Scan for the cell matching the given text and deliver its [x, y] coordinate at center. 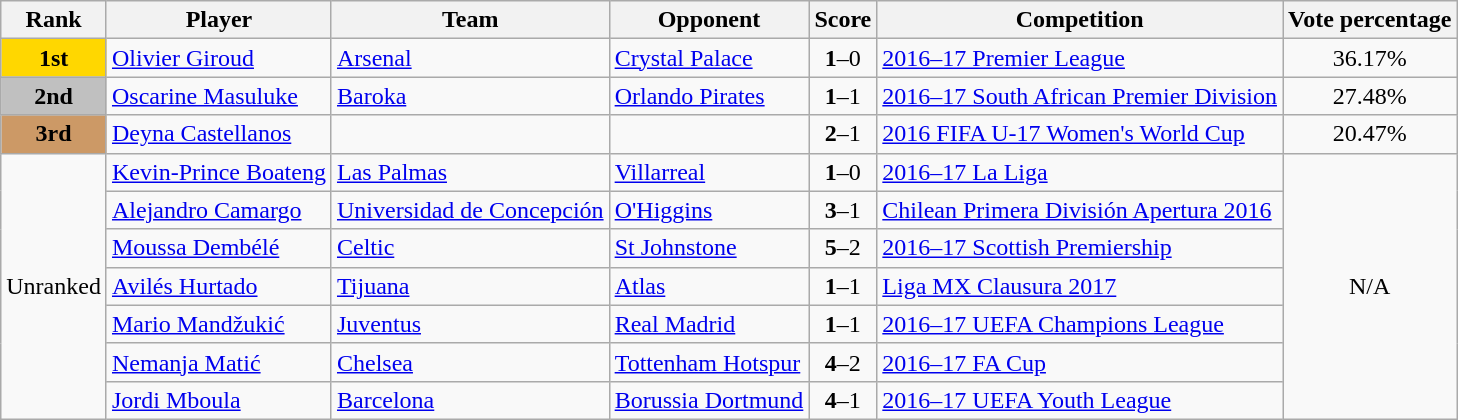
2016–17 La Liga [1080, 172]
3rd [54, 134]
Chelsea [470, 362]
Villarreal [709, 172]
Las Palmas [470, 172]
2016 FIFA U-17 Women's World Cup [1080, 134]
Kevin-Prince Boateng [218, 172]
2016–17 FA Cup [1080, 362]
Crystal Palace [709, 58]
4–1 [843, 400]
Player [218, 20]
Atlas [709, 286]
Juventus [470, 324]
N/A [1369, 286]
Moussa Dembélé [218, 248]
Celtic [470, 248]
2nd [54, 96]
Liga MX Clausura 2017 [1080, 286]
Alejandro Camargo [218, 210]
27.48% [1369, 96]
Team [470, 20]
2016–17 Scottish Premiership [1080, 248]
2016–17 Premier League [1080, 58]
4–2 [843, 362]
Tottenham Hotspur [709, 362]
Deyna Castellanos [218, 134]
Jordi Mboula [218, 400]
Opponent [709, 20]
Orlando Pirates [709, 96]
Oscarine Masuluke [218, 96]
Mario Mandžukić [218, 324]
5–2 [843, 248]
2016–17 UEFA Youth League [1080, 400]
2–1 [843, 134]
Olivier Giroud [218, 58]
1st [54, 58]
Baroka [470, 96]
O'Higgins [709, 210]
Score [843, 20]
Barcelona [470, 400]
Chilean Primera División Apertura 2016 [1080, 210]
St Johnstone [709, 248]
Nemanja Matić [218, 362]
Avilés Hurtado [218, 286]
Tijuana [470, 286]
2016–17 UEFA Champions League [1080, 324]
Arsenal [470, 58]
Borussia Dortmund [709, 400]
Rank [54, 20]
Unranked [54, 286]
Real Madrid [709, 324]
20.47% [1369, 134]
Vote percentage [1369, 20]
2016–17 South African Premier Division [1080, 96]
Competition [1080, 20]
3–1 [843, 210]
36.17% [1369, 58]
Universidad de Concepción [470, 210]
